Scan for the cell matching the given text and deliver its [x, y] coordinate at center. 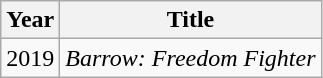
Title [190, 20]
Barrow: Freedom Fighter [190, 58]
Year [30, 20]
2019 [30, 58]
